For the text-containing cell, return its midpoint in [x, y] coordinate format. 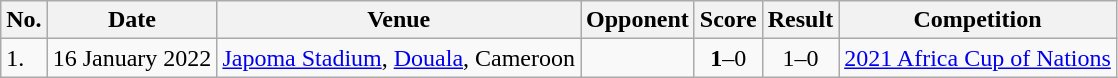
Venue [399, 20]
16 January 2022 [132, 58]
Competition [978, 20]
Date [132, 20]
1. [24, 58]
Score [728, 20]
Japoma Stadium, Douala, Cameroon [399, 58]
Opponent [638, 20]
2021 Africa Cup of Nations [978, 58]
No. [24, 20]
Result [800, 20]
